Capture the cell that displays the provided text and extract its [X, Y] central coordinate. 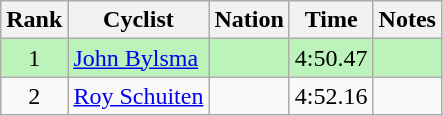
4:52.16 [331, 96]
Cyclist [138, 20]
Time [331, 20]
John Bylsma [138, 58]
Notes [407, 20]
1 [34, 58]
Rank [34, 20]
2 [34, 96]
Nation [249, 20]
Roy Schuiten [138, 96]
4:50.47 [331, 58]
